Scan for the cell matching the given text and deliver its [x, y] coordinate at center. 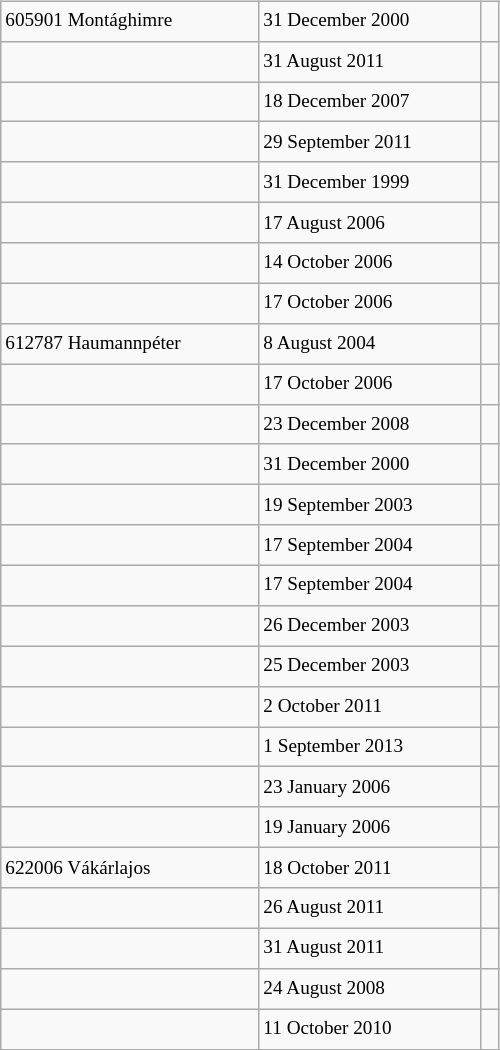
1 September 2013 [370, 747]
622006 Vákárlajos [130, 868]
23 December 2008 [370, 424]
11 October 2010 [370, 1030]
605901 Montághimre [130, 21]
23 January 2006 [370, 787]
18 October 2011 [370, 868]
14 October 2006 [370, 263]
24 August 2008 [370, 988]
2 October 2011 [370, 706]
26 December 2003 [370, 626]
31 December 1999 [370, 182]
17 August 2006 [370, 223]
8 August 2004 [370, 343]
25 December 2003 [370, 666]
29 September 2011 [370, 142]
19 September 2003 [370, 505]
19 January 2006 [370, 827]
612787 Haumannpéter [130, 343]
18 December 2007 [370, 102]
26 August 2011 [370, 908]
